Locate the cell with the specified text and output its [X, Y] center coordinate. 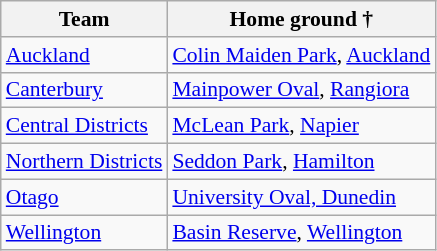
Auckland [84, 55]
Mainpower Oval, Rangiora [301, 90]
Seddon Park, Hamilton [301, 162]
McLean Park, Napier [301, 126]
Otago [84, 197]
Basin Reserve, Wellington [301, 233]
University Oval, Dunedin [301, 197]
Wellington [84, 233]
Central Districts [84, 126]
Team [84, 19]
Colin Maiden Park, Auckland [301, 55]
Northern Districts [84, 162]
Canterbury [84, 90]
Home ground † [301, 19]
